Detect which cell encompasses the target text, then output its (x, y) center coordinate. 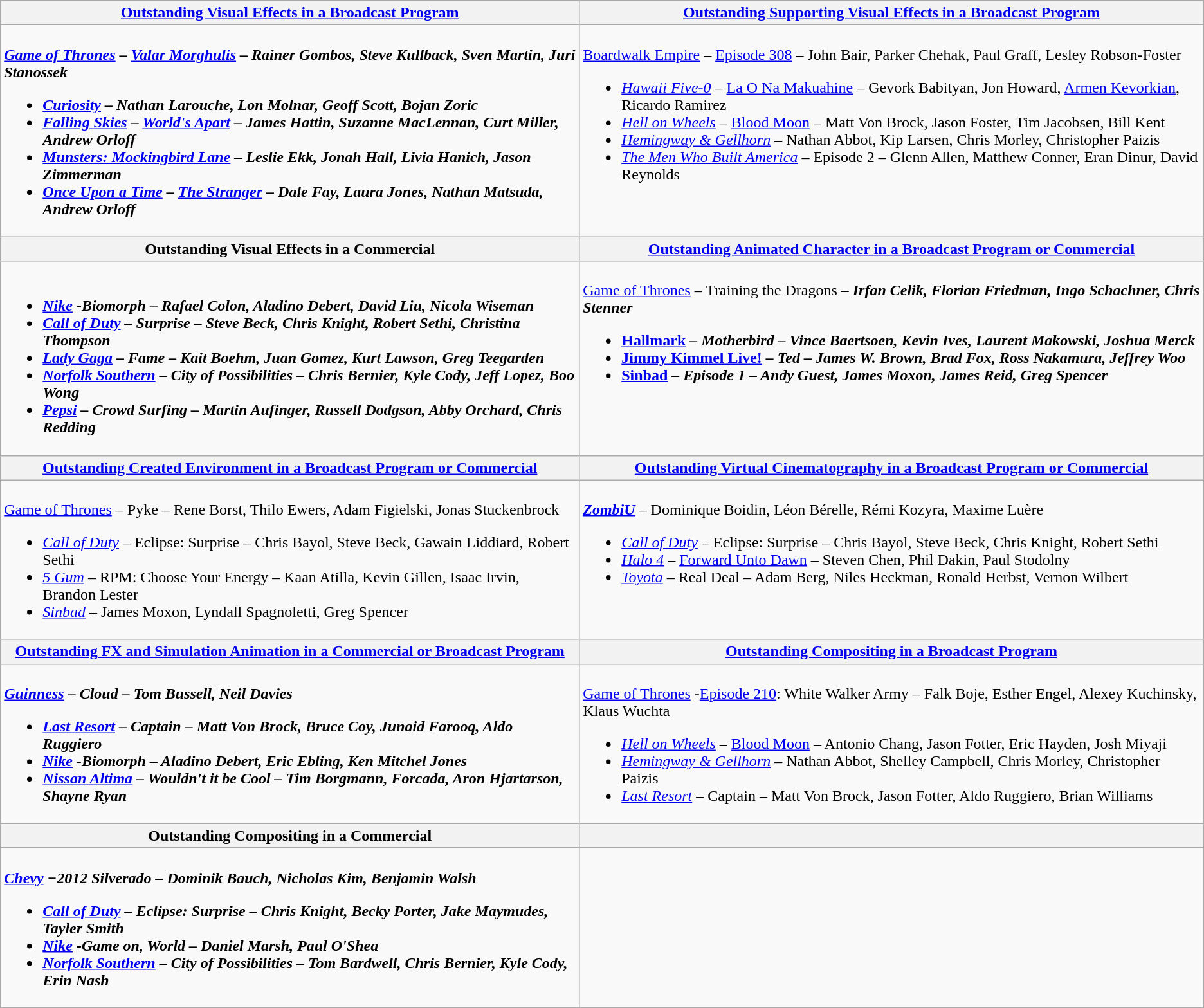
Outstanding Created Environment in a Broadcast Program or Commercial (290, 468)
Outstanding Compositing in a Commercial (290, 836)
Outstanding FX and Simulation Animation in a Commercial or Broadcast Program (290, 652)
Outstanding Visual Effects in a Broadcast Program (290, 13)
Outstanding Compositing in a Broadcast Program (891, 652)
Outstanding Visual Effects in a Commercial (290, 249)
Outstanding Animated Character in a Broadcast Program or Commercial (891, 249)
Outstanding Supporting Visual Effects in a Broadcast Program (891, 13)
Outstanding Virtual Cinematography in a Broadcast Program or Commercial (891, 468)
